Provide the (x, y) coordinate of the cell's center where the given text is located.  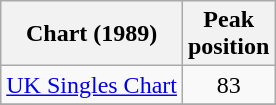
Peakposition (228, 34)
Chart (1989) (92, 34)
UK Singles Chart (92, 85)
83 (228, 85)
